Search for the cell housing the specified text and yield its (X, Y) center coordinate. 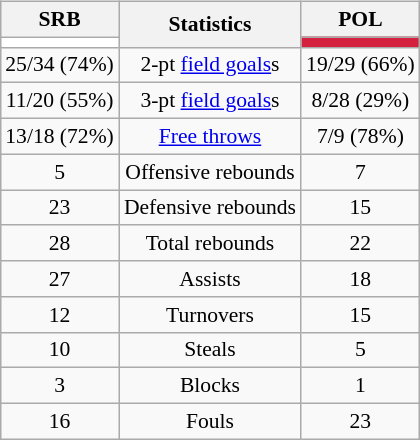
3-pt field goalss (210, 101)
2-pt field goalss (210, 65)
18 (360, 279)
3 (60, 386)
Total rebounds (210, 243)
19/29 (66%) (360, 65)
12 (60, 314)
16 (60, 421)
25/34 (74%) (60, 65)
22 (360, 243)
Defensive rebounds (210, 208)
Assists (210, 279)
7/9 (78%) (360, 136)
Blocks (210, 386)
SRB (60, 19)
POL (360, 19)
1 (360, 386)
11/20 (55%) (60, 101)
Fouls (210, 421)
10 (60, 350)
Statistics (210, 24)
7 (360, 172)
13/18 (72%) (60, 136)
Offensive rebounds (210, 172)
Free throws (210, 136)
27 (60, 279)
8/28 (29%) (360, 101)
28 (60, 243)
Turnovers (210, 314)
Steals (210, 350)
